Scan for the cell matching the given text and deliver its (x, y) coordinate at center. 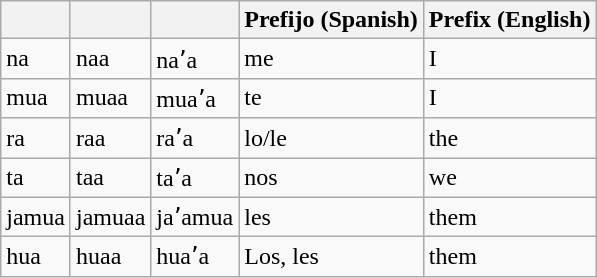
mua (36, 98)
the (510, 138)
Los, les (332, 257)
taʼa (195, 178)
me (332, 59)
taa (110, 178)
jaʼamua (195, 217)
Prefijo (Spanish) (332, 20)
hua (36, 257)
raa (110, 138)
Prefix (English) (510, 20)
nos (332, 178)
les (332, 217)
lo/le (332, 138)
we (510, 178)
ta (36, 178)
ra (36, 138)
jamua (36, 217)
raʼa (195, 138)
na (36, 59)
muaʼa (195, 98)
muaa (110, 98)
huaʼa (195, 257)
te (332, 98)
naʼa (195, 59)
naa (110, 59)
huaa (110, 257)
jamuaa (110, 217)
